Capture the cell that displays the provided text and extract its [X, Y] central coordinate. 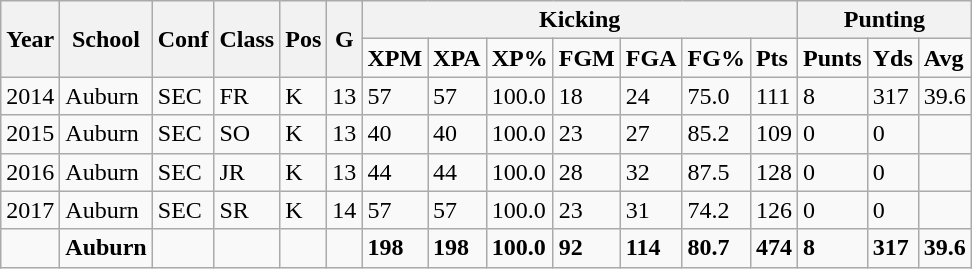
126 [774, 210]
27 [651, 134]
Kicking [580, 20]
School [106, 39]
Avg [944, 58]
24 [651, 96]
28 [586, 172]
128 [774, 172]
75.0 [716, 96]
G [344, 39]
2015 [30, 134]
2014 [30, 96]
18 [586, 96]
JR [247, 172]
Class [247, 39]
Pts [774, 58]
85.2 [716, 134]
80.7 [716, 248]
114 [651, 248]
Yds [892, 58]
474 [774, 248]
FGM [586, 58]
XP% [520, 58]
FG% [716, 58]
Year [30, 39]
Conf [183, 39]
Punts [832, 58]
74.2 [716, 210]
SR [247, 210]
31 [651, 210]
Pos [304, 39]
Punting [884, 20]
87.5 [716, 172]
XPM [395, 58]
FR [247, 96]
109 [774, 134]
92 [586, 248]
2016 [30, 172]
32 [651, 172]
111 [774, 96]
14 [344, 210]
2017 [30, 210]
SO [247, 134]
XPA [458, 58]
FGA [651, 58]
